Return [X, Y] of the center of cell containing provided text 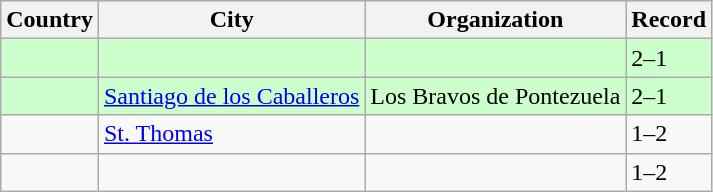
Country [50, 20]
Organization [496, 20]
Los Bravos de Pontezuela [496, 96]
City [231, 20]
St. Thomas [231, 134]
Santiago de los Caballeros [231, 96]
Record [669, 20]
